From the cell containing the given text, extract its center point as [x, y] coordinate. 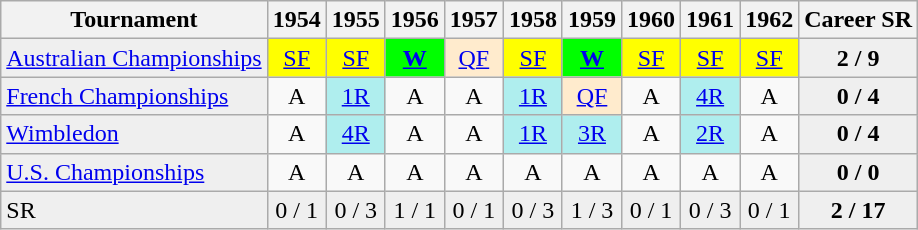
1 / 3 [592, 210]
2R [710, 134]
1959 [592, 20]
U.S. Championships [134, 172]
Wimbledon [134, 134]
Tournament [134, 20]
1956 [414, 20]
Career SR [858, 20]
1960 [652, 20]
1957 [474, 20]
1962 [770, 20]
1954 [296, 20]
Australian Championships [134, 58]
French Championships [134, 96]
2 / 9 [858, 58]
SR [134, 210]
0 / 0 [858, 172]
3R [592, 134]
1955 [356, 20]
1961 [710, 20]
1958 [532, 20]
1 / 1 [414, 210]
2 / 17 [858, 210]
